Return the (x, y) coordinate for the center point of the cell that contains the specified text.  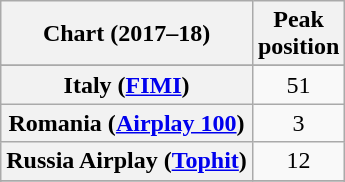
Italy (FIMI) (127, 85)
Romania (Airplay 100) (127, 123)
Peakposition (298, 34)
Russia Airplay (Tophit) (127, 161)
Chart (2017–18) (127, 34)
3 (298, 123)
51 (298, 85)
12 (298, 161)
